For the text-containing cell, return its midpoint in (X, Y) coordinate format. 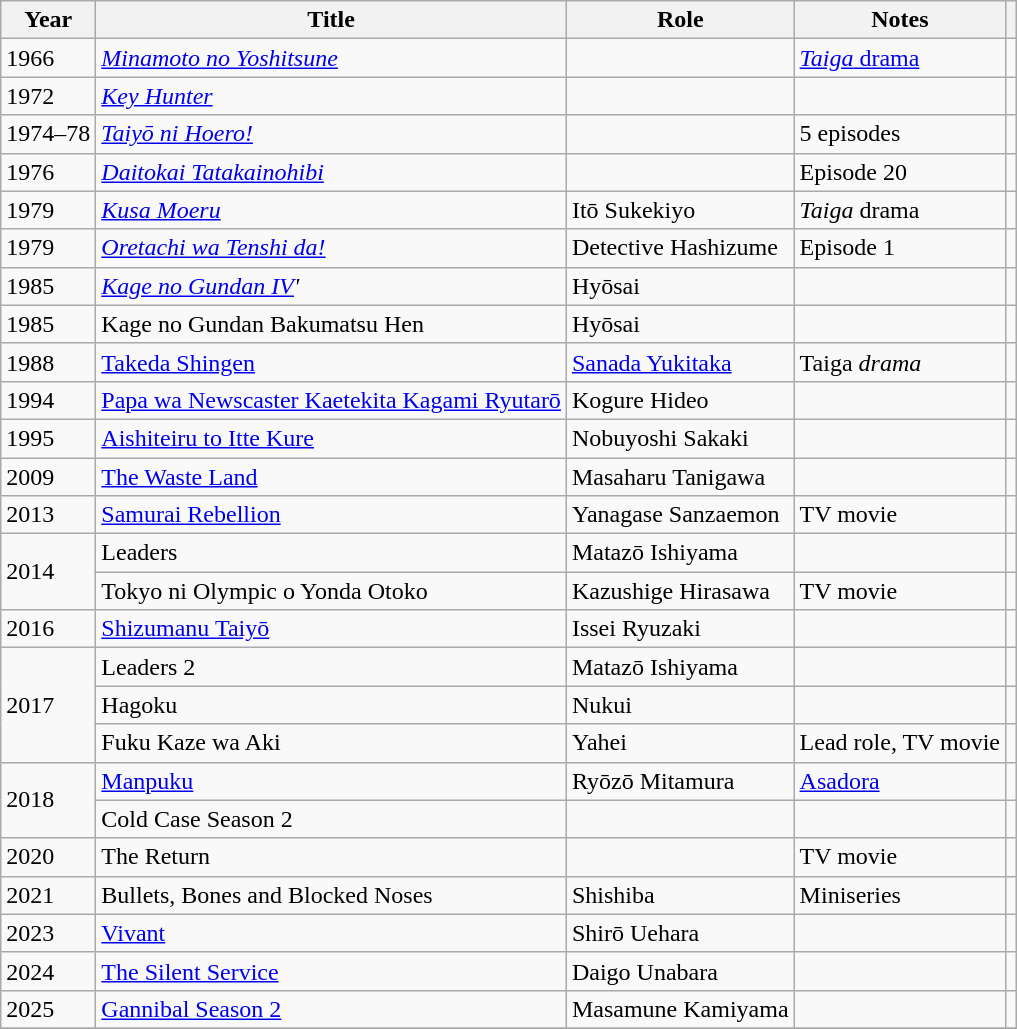
1972 (48, 96)
Asadora (900, 781)
Daitokai Tatakainohibi (332, 172)
Samurai Rebellion (332, 515)
Papa wa Newscaster Kaetekita Kagami Ryutarō (332, 400)
Masaharu Tanigawa (680, 477)
Nukui (680, 705)
Leaders (332, 553)
Ryōzō Mitamura (680, 781)
Title (332, 20)
Oretachi wa Tenshi da! (332, 248)
2025 (48, 1009)
1966 (48, 58)
1988 (48, 362)
Episode 20 (900, 172)
Kage no Gundan IV' (332, 286)
Aishiteiru to Itte Kure (332, 438)
2024 (48, 971)
2021 (48, 895)
Notes (900, 20)
Manpuku (332, 781)
Detective Hashizume (680, 248)
2009 (48, 477)
1995 (48, 438)
Taiyō ni Hoero! (332, 134)
5 episodes (900, 134)
Tokyo ni Olympic o Yonda Otoko (332, 591)
1974–78 (48, 134)
Kusa Moeru (332, 210)
Key Hunter (332, 96)
2023 (48, 933)
Yahei (680, 743)
Gannibal Season 2 (332, 1009)
Nobuyoshi Sakaki (680, 438)
Fuku Kaze wa Aki (332, 743)
Shirō Uehara (680, 933)
Itō Sukekiyo (680, 210)
Lead role, TV movie (900, 743)
Episode 1 (900, 248)
The Waste Land (332, 477)
Miniseries (900, 895)
Shishiba (680, 895)
Cold Case Season 2 (332, 819)
Takeda Shingen (332, 362)
2016 (48, 629)
2018 (48, 800)
Kazushige Hirasawa (680, 591)
Shizumanu Taiyō (332, 629)
Yanagase Sanzaemon (680, 515)
2013 (48, 515)
2014 (48, 572)
Daigo Unabara (680, 971)
Role (680, 20)
The Silent Service (332, 971)
Sanada Yukitaka (680, 362)
Kogure Hideo (680, 400)
Vivant (332, 933)
The Return (332, 857)
Masamune Kamiyama (680, 1009)
2017 (48, 705)
Bullets, Bones and Blocked Noses (332, 895)
Issei Ryuzaki (680, 629)
Minamoto no Yoshitsune (332, 58)
Kage no Gundan Bakumatsu Hen (332, 324)
Year (48, 20)
Leaders 2 (332, 667)
1976 (48, 172)
2020 (48, 857)
1994 (48, 400)
Hagoku (332, 705)
